Return (X, Y) of the center of cell containing provided text 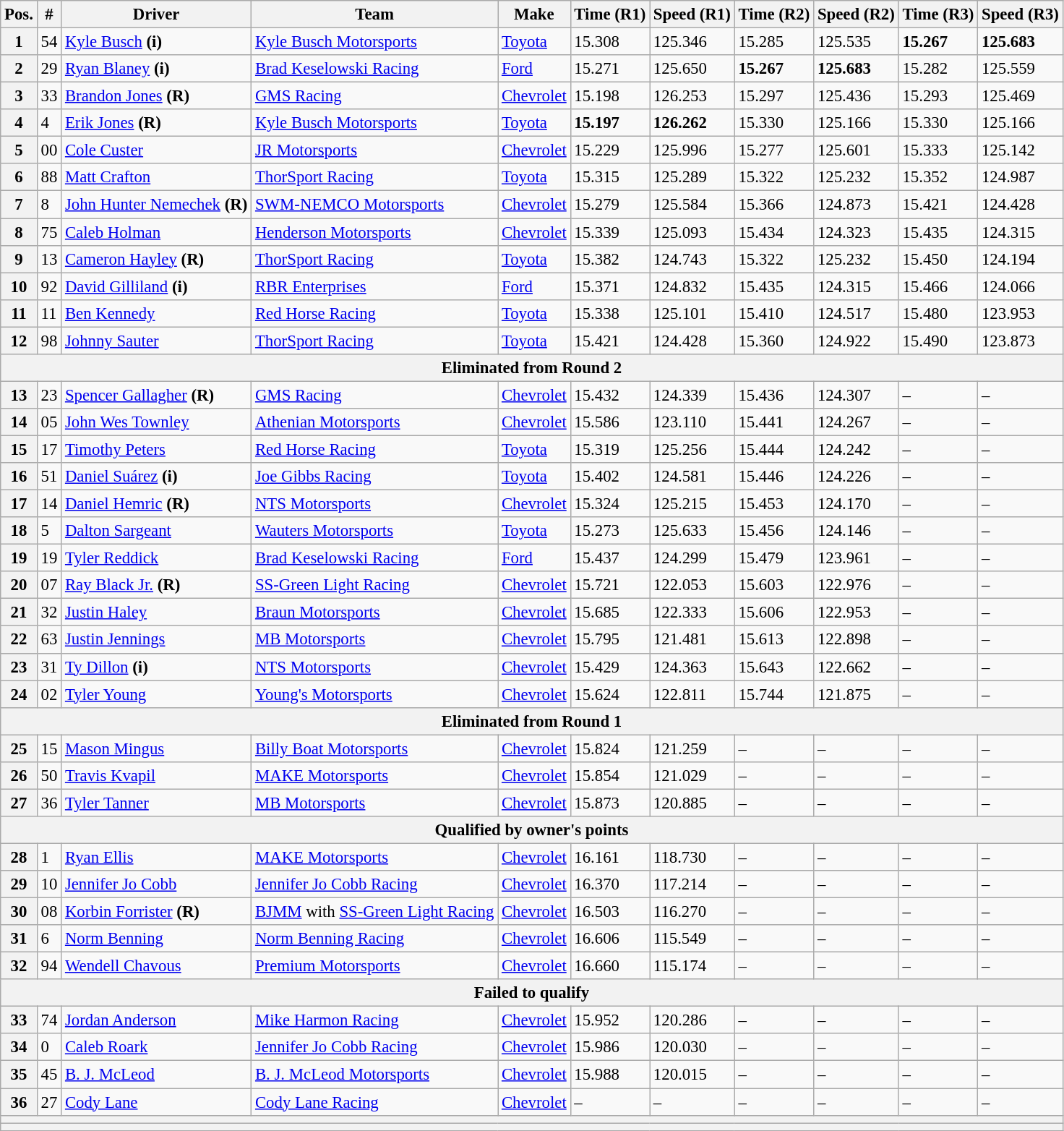
JR Motorsports (374, 150)
124.987 (1021, 177)
David Gilliland (i) (156, 286)
15.319 (610, 449)
15.339 (610, 232)
B. J. McLeod (156, 1075)
124.066 (1021, 286)
63 (49, 640)
121.481 (692, 640)
26 (19, 776)
115.174 (692, 966)
15.444 (774, 449)
Ben Kennedy (156, 313)
15.436 (774, 395)
24 (19, 694)
28 (19, 857)
Erik Jones (R) (156, 123)
Korbin Forrister (R) (156, 912)
122.953 (857, 613)
15.721 (610, 585)
15.271 (610, 69)
16.660 (610, 966)
51 (49, 477)
98 (49, 341)
15.466 (938, 286)
123.953 (1021, 313)
34 (19, 1048)
123.873 (1021, 341)
15.603 (774, 585)
122.976 (857, 585)
15.854 (610, 776)
15.490 (938, 341)
Tyler Tanner (156, 803)
Time (R3) (938, 14)
Eliminated from Round 2 (532, 368)
30 (19, 912)
15.338 (610, 313)
15.437 (610, 558)
Speed (R1) (692, 14)
125.436 (857, 96)
125.101 (692, 313)
118.730 (692, 857)
15.293 (938, 96)
45 (49, 1075)
0 (49, 1048)
15.352 (938, 177)
15.824 (610, 748)
Daniel Suárez (i) (156, 477)
15.606 (774, 613)
125.633 (692, 531)
SS-Green Light Racing (374, 585)
Time (R1) (610, 14)
SWM-NEMCO Motorsports (374, 205)
16.370 (610, 884)
# (49, 14)
Cody Lane (156, 1102)
15.479 (774, 558)
15.308 (610, 42)
02 (49, 694)
Johnny Sauter (156, 341)
124.339 (692, 395)
Cody Lane Racing (374, 1102)
Tyler Young (156, 694)
15.441 (774, 422)
Dalton Sargeant (156, 531)
05 (49, 422)
121.875 (857, 694)
Tyler Reddick (156, 558)
3 (19, 96)
15.986 (610, 1048)
121.029 (692, 776)
Norm Benning Racing (374, 939)
B. J. McLeod Motorsports (374, 1075)
15.333 (938, 150)
15.282 (938, 69)
15.410 (774, 313)
9 (19, 259)
15.285 (774, 42)
Cole Custer (156, 150)
15.371 (610, 286)
124.267 (857, 422)
Ray Black Jr. (R) (156, 585)
125.584 (692, 205)
125.601 (857, 150)
120.286 (692, 1020)
15.446 (774, 477)
124.307 (857, 395)
2 (19, 69)
Timothy Peters (156, 449)
126.253 (692, 96)
Ryan Ellis (156, 857)
124.873 (857, 205)
124.226 (857, 477)
124.146 (857, 531)
123.961 (857, 558)
16.606 (610, 939)
15.315 (610, 177)
Athenian Motorsports (374, 422)
Braun Motorsports (374, 613)
RBR Enterprises (374, 286)
22 (19, 640)
Norm Benning (156, 939)
15.277 (774, 150)
16 (19, 477)
125.559 (1021, 69)
15.382 (610, 259)
15.613 (774, 640)
Premium Motorsports (374, 966)
15.324 (610, 504)
115.549 (692, 939)
Make (534, 14)
00 (49, 150)
125.650 (692, 69)
25 (19, 748)
Kyle Busch (i) (156, 42)
Driver (156, 14)
Speed (R2) (857, 14)
Young's Motorsports (374, 694)
122.811 (692, 694)
Wauters Motorsports (374, 531)
126.262 (692, 123)
15.429 (610, 667)
122.053 (692, 585)
125.346 (692, 42)
Ty Dillon (i) (156, 667)
Justin Jennings (156, 640)
35 (19, 1075)
15.297 (774, 96)
125.996 (692, 150)
125.289 (692, 177)
Henderson Motorsports (374, 232)
124.517 (857, 313)
15.685 (610, 613)
Wendell Chavous (156, 966)
120.030 (692, 1048)
08 (49, 912)
124.832 (692, 286)
Failed to qualify (532, 993)
124.743 (692, 259)
15.952 (610, 1020)
116.270 (692, 912)
Qualified by owner's points (532, 830)
16.503 (610, 912)
15.197 (610, 123)
124.581 (692, 477)
120.015 (692, 1075)
124.363 (692, 667)
15.229 (610, 150)
125.469 (1021, 96)
Cameron Hayley (R) (156, 259)
124.242 (857, 449)
12 (19, 341)
Spencer Gallagher (R) (156, 395)
124.194 (1021, 259)
15.198 (610, 96)
15.453 (774, 504)
Team (374, 14)
125.142 (1021, 150)
Caleb Roark (156, 1048)
121.259 (692, 748)
Eliminated from Round 1 (532, 721)
Time (R2) (774, 14)
Jordan Anderson (156, 1020)
125.256 (692, 449)
124.170 (857, 504)
Brandon Jones (R) (156, 96)
Mason Mingus (156, 748)
15.988 (610, 1075)
15.279 (610, 205)
BJMM with SS-Green Light Racing (374, 912)
15.624 (610, 694)
120.885 (692, 803)
122.333 (692, 613)
15.273 (610, 531)
117.214 (692, 884)
15.643 (774, 667)
Mike Harmon Racing (374, 1020)
07 (49, 585)
15.450 (938, 259)
Daniel Hemric (R) (156, 504)
123.110 (692, 422)
92 (49, 286)
54 (49, 42)
124.323 (857, 232)
Billy Boat Motorsports (374, 748)
125.535 (857, 42)
15.434 (774, 232)
Joe Gibbs Racing (374, 477)
15.402 (610, 477)
15.432 (610, 395)
18 (19, 531)
94 (49, 966)
88 (49, 177)
122.898 (857, 640)
John Hunter Nemechek (R) (156, 205)
15.744 (774, 694)
Travis Kvapil (156, 776)
122.662 (857, 667)
15.480 (938, 313)
Pos. (19, 14)
7 (19, 205)
Caleb Holman (156, 232)
15.795 (610, 640)
15.366 (774, 205)
Jennifer Jo Cobb (156, 884)
124.922 (857, 341)
125.093 (692, 232)
15.360 (774, 341)
Speed (R3) (1021, 14)
125.215 (692, 504)
15.586 (610, 422)
21 (19, 613)
Ryan Blaney (i) (156, 69)
John Wes Townley (156, 422)
Matt Crafton (156, 177)
50 (49, 776)
16.161 (610, 857)
Justin Haley (156, 613)
75 (49, 232)
15.873 (610, 803)
74 (49, 1020)
124.299 (692, 558)
15.456 (774, 531)
20 (19, 585)
